Determine the (X, Y) coordinate at the center of the cell enclosing the given text.  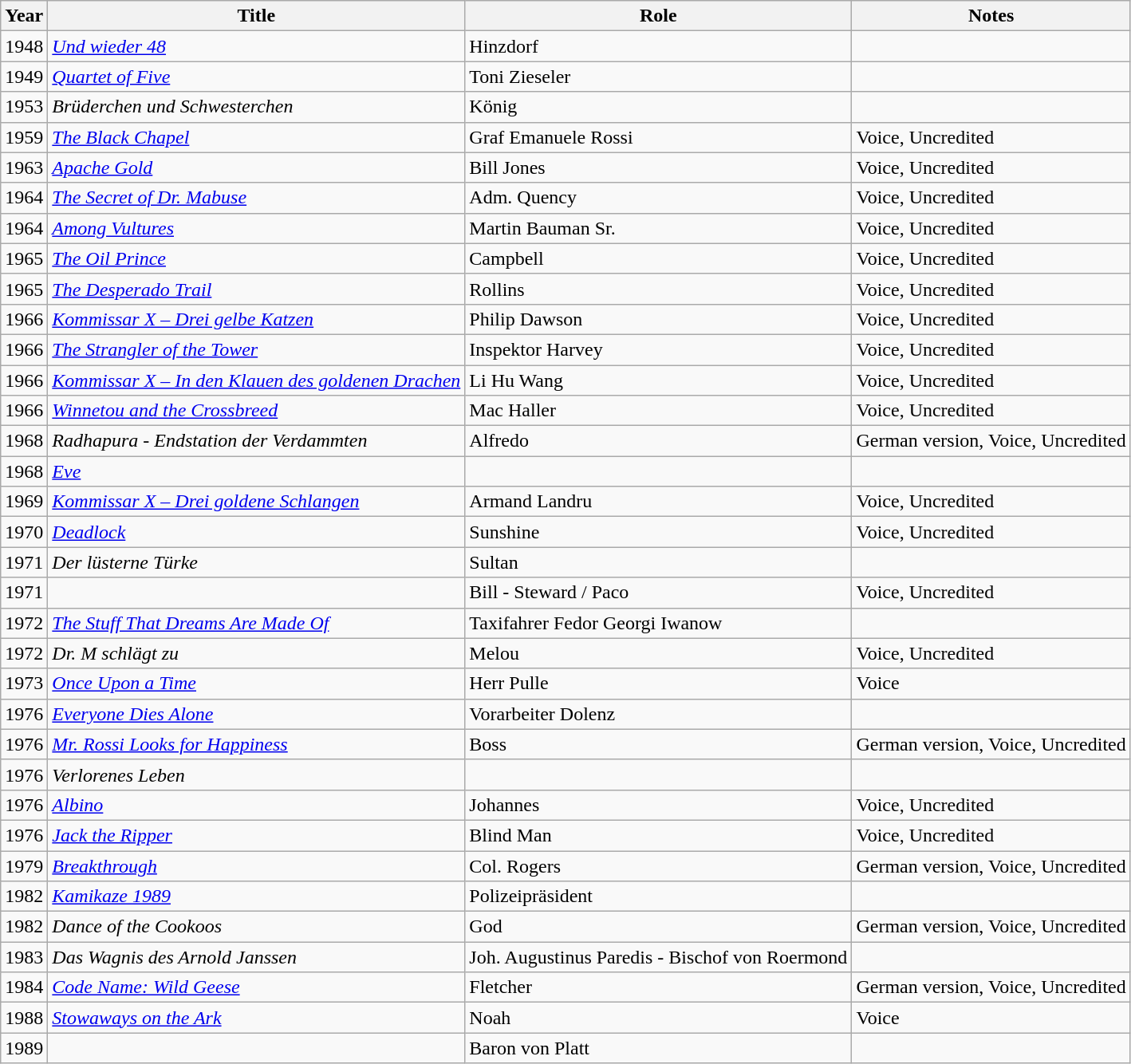
Kommissar X – Drei goldene Schlangen (257, 502)
Philip Dawson (659, 319)
Polizeipräsident (659, 897)
Li Hu Wang (659, 380)
1963 (24, 167)
Everyone Dies Alone (257, 714)
Alfredo (659, 441)
Stowaways on the Ark (257, 1018)
Mac Haller (659, 411)
Deadlock (257, 532)
Bill - Steward / Paco (659, 593)
1970 (24, 532)
The Black Chapel (257, 137)
Brüderchen und Schwesterchen (257, 107)
Mr. Rossi Looks for Happiness (257, 744)
Quartet of Five (257, 77)
Baron von Platt (659, 1048)
Albino (257, 805)
1984 (24, 987)
Hinzdorf (659, 46)
1988 (24, 1018)
The Strangler of the Tower (257, 349)
1949 (24, 77)
Dance of the Cookoos (257, 927)
Among Vultures (257, 228)
Fletcher (659, 987)
Rollins (659, 289)
1969 (24, 502)
Adm. Quency (659, 198)
Boss (659, 744)
Campbell (659, 258)
Der lüsterne Türke (257, 562)
Taxifahrer Fedor Georgi Iwanow (659, 623)
Joh. Augustinus Paredis - Bischof von Roermond (659, 957)
1989 (24, 1048)
Graf Emanuele Rossi (659, 137)
Inspektor Harvey (659, 349)
Kommissar X – Drei gelbe Katzen (257, 319)
The Desperado Trail (257, 289)
Kommissar X – In den Klauen des goldenen Drachen (257, 380)
God (659, 927)
1953 (24, 107)
Toni Zieseler (659, 77)
Johannes (659, 805)
1983 (24, 957)
The Stuff That Dreams Are Made Of (257, 623)
Vorarbeiter Dolenz (659, 714)
Armand Landru (659, 502)
Title (257, 16)
Verlorenes Leben (257, 774)
1948 (24, 46)
1959 (24, 137)
Eve (257, 471)
Herr Pulle (659, 684)
Blind Man (659, 835)
Und wieder 48 (257, 46)
The Secret of Dr. Mabuse (257, 198)
Martin Bauman Sr. (659, 228)
Das Wagnis des Arnold Janssen (257, 957)
Col. Rogers (659, 865)
Melou (659, 653)
Sunshine (659, 532)
König (659, 107)
Breakthrough (257, 865)
Jack the Ripper (257, 835)
Noah (659, 1018)
Year (24, 16)
Code Name: Wild Geese (257, 987)
Winnetou and the Crossbreed (257, 411)
1973 (24, 684)
Sultan (659, 562)
The Oil Prince (257, 258)
Dr. M schlägt zu (257, 653)
Once Upon a Time (257, 684)
1979 (24, 865)
Apache Gold (257, 167)
Kamikaze 1989 (257, 897)
Role (659, 16)
Radhapura - Endstation der Verdammten (257, 441)
Notes (991, 16)
Bill Jones (659, 167)
